Find where the given text appears and provide that cell's center as [x, y] coordinate. 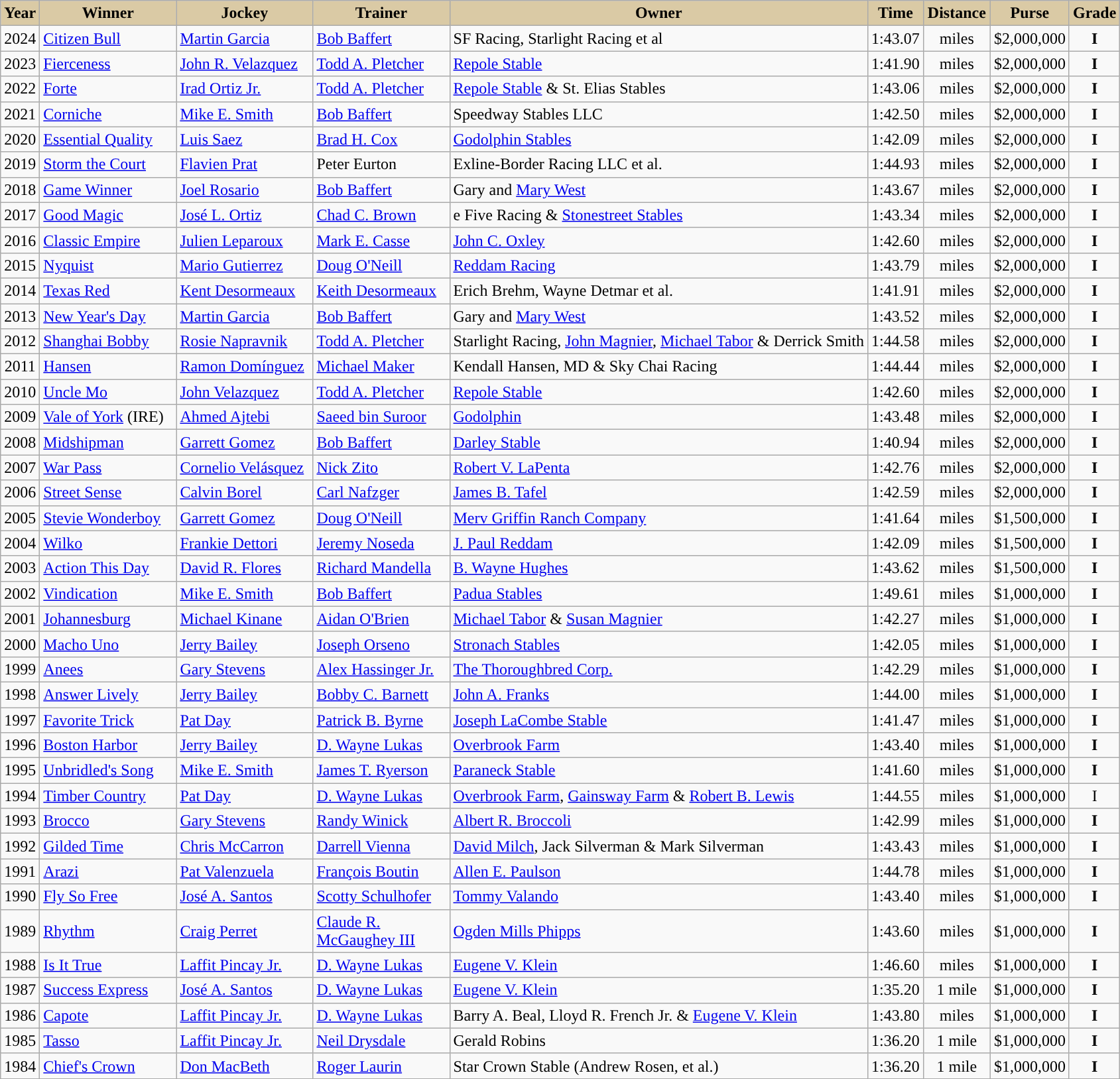
John R. Velazquez [245, 64]
War Pass [108, 468]
Alex Hassinger Jr. [381, 669]
1990 [20, 897]
Macho Uno [108, 644]
John Velazquez [245, 392]
1985 [20, 1041]
2011 [20, 367]
François Boutin [381, 871]
Paraneck Stable [659, 771]
Overbrook Farm, Gainsway Farm & Robert B. Lewis [659, 796]
The Thoroughbred Corp. [659, 669]
1:43.60 [896, 931]
2000 [20, 644]
Vale of York (IRE) [108, 417]
1:43.06 [896, 89]
1:42.50 [896, 114]
Hansen [108, 367]
1:46.60 [896, 965]
1:43.43 [896, 846]
Mario Gutierrez [245, 265]
1:43.62 [896, 568]
1989 [20, 931]
John C. Oxley [659, 240]
Distance [956, 13]
1:43.79 [896, 265]
Ogden Mills Phipps [659, 931]
2013 [20, 316]
1:43.80 [896, 1015]
1:42.29 [896, 669]
1992 [20, 846]
1991 [20, 871]
José L. Ortiz [245, 215]
Bobby C. Barnett [381, 694]
Frankie Dettori [245, 543]
Craig Perret [245, 931]
Michael Tabor & Susan Magnier [659, 619]
Peter Eurton [381, 164]
2017 [20, 215]
1:42.05 [896, 644]
2022 [20, 89]
Calvin Borel [245, 493]
Answer Lively [108, 694]
Joel Rosario [245, 190]
Saeed bin Suroor [381, 417]
Purse [1029, 13]
Street Sense [108, 493]
1984 [20, 1066]
1998 [20, 694]
2015 [20, 265]
1:41.47 [896, 720]
James B. Tafel [659, 493]
Gerald Robins [659, 1041]
1:41.60 [896, 771]
Scotty Schulhofer [381, 897]
Reddam Racing [659, 265]
Nick Zito [381, 468]
Rhythm [108, 931]
Chris McCarron [245, 846]
Roger Laurin [381, 1066]
1:43.07 [896, 38]
Time [896, 13]
David R. Flores [245, 568]
1:40.94 [896, 442]
1:49.61 [896, 594]
2009 [20, 417]
Game Winner [108, 190]
1986 [20, 1015]
Classic Empire [108, 240]
Repole Stable & St. Elias Stables [659, 89]
David Milch, Jack Silverman & Mark Silverman [659, 846]
Darley Stable [659, 442]
1997 [20, 720]
Nyquist [108, 265]
Is It True [108, 965]
1:43.48 [896, 417]
Action This Day [108, 568]
2002 [20, 594]
2003 [20, 568]
Capote [108, 1015]
New Year's Day [108, 316]
Erich Brehm, Wayne Detmar et al. [659, 290]
1:43.34 [896, 215]
Jockey [245, 13]
Shanghai Bobby [108, 342]
Uncle Mo [108, 392]
Michael Kinane [245, 619]
Ahmed Ajtebi [245, 417]
2021 [20, 114]
Merv Griffin Ranch Company [659, 518]
1993 [20, 821]
Joseph LaCombe Stable [659, 720]
1:44.78 [896, 871]
Speedway Stables LLC [659, 114]
1:42.59 [896, 493]
Essential Quality [108, 139]
Randy Winick [381, 821]
2019 [20, 164]
Starlight Racing, John Magnier, Michael Tabor & Derrick Smith [659, 342]
Fierceness [108, 64]
Cornelio Velásquez [245, 468]
Stevie Wonderboy [108, 518]
Chief's Crown [108, 1066]
1999 [20, 669]
2014 [20, 290]
Gilded Time [108, 846]
2010 [20, 392]
Boston Harbor [108, 745]
2016 [20, 240]
Rosie Napravnik [245, 342]
1:44.93 [896, 164]
Luis Saez [245, 139]
Trainer [381, 13]
Texas Red [108, 290]
Johannesburg [108, 619]
Darrell Vienna [381, 846]
1995 [20, 771]
1:41.64 [896, 518]
1996 [20, 745]
Mark E. Casse [381, 240]
1987 [20, 990]
Joseph Orseno [381, 644]
Forte [108, 89]
Allen E. Paulson [659, 871]
2008 [20, 442]
Star Crown Stable (Andrew Rosen, et al.) [659, 1066]
1:43.52 [896, 316]
1:41.90 [896, 64]
Owner [659, 13]
Irad Ortiz Jr. [245, 89]
Midshipman [108, 442]
Pat Valenzuela [245, 871]
1994 [20, 796]
Barry A. Beal, Lloyd R. French Jr. & Eugene V. Klein [659, 1015]
e Five Racing & Stonestreet Stables [659, 215]
Don MacBeth [245, 1066]
Julien Leparoux [245, 240]
1:44.58 [896, 342]
SF Racing, Starlight Racing et al [659, 38]
1:41.91 [896, 290]
John A. Franks [659, 694]
Kent Desormeaux [245, 290]
Timber Country [108, 796]
Anees [108, 669]
Carl Nafzger [381, 493]
Good Magic [108, 215]
2012 [20, 342]
Winner [108, 13]
Kendall Hansen, MD & Sky Chai Racing [659, 367]
Flavien Prat [245, 164]
1:42.99 [896, 821]
1:44.44 [896, 367]
2007 [20, 468]
1:44.55 [896, 796]
1:44.00 [896, 694]
Stronach Stables [659, 644]
Claude R. McGaughey III [381, 931]
Brad H. Cox [381, 139]
B. Wayne Hughes [659, 568]
Robert V. LaPenta [659, 468]
1:42.27 [896, 619]
Favorite Trick [108, 720]
Storm the Court [108, 164]
Aidan O'Brien [381, 619]
Tommy Valando [659, 897]
Chad C. Brown [381, 215]
2001 [20, 619]
1:35.20 [896, 990]
Padua Stables [659, 594]
Fly So Free [108, 897]
Unbridled's Song [108, 771]
Brocco [108, 821]
Vindication [108, 594]
Michael Maker [381, 367]
Grade [1094, 13]
2004 [20, 543]
1:43.67 [896, 190]
Success Express [108, 990]
Patrick B. Byrne [381, 720]
Corniche [108, 114]
Year [20, 13]
Citizen Bull [108, 38]
Neil Drysdale [381, 1041]
James T. Ryerson [381, 771]
2024 [20, 38]
2023 [20, 64]
Tasso [108, 1041]
Ramon Domínguez [245, 367]
J. Paul Reddam [659, 543]
1988 [20, 965]
Keith Desormeaux [381, 290]
2018 [20, 190]
Exline-Border Racing LLC et al. [659, 164]
Godolphin Stables [659, 139]
Overbrook Farm [659, 745]
1:42.76 [896, 468]
Wilko [108, 543]
Albert R. Broccoli [659, 821]
2006 [20, 493]
Arazi [108, 871]
2005 [20, 518]
Jeremy Noseda [381, 543]
Richard Mandella [381, 568]
2020 [20, 139]
Godolphin [659, 417]
